Scan for the cell matching the given text and deliver its [X, Y] coordinate at center. 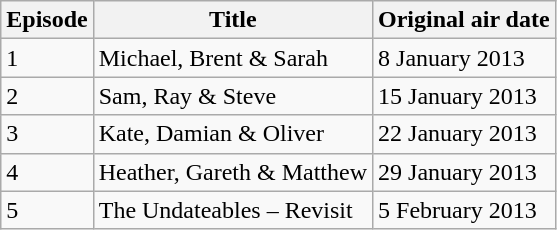
4 [47, 172]
Episode [47, 20]
5 [47, 210]
Title [232, 20]
5 February 2013 [464, 210]
8 January 2013 [464, 58]
Kate, Damian & Oliver [232, 134]
2 [47, 96]
Sam, Ray & Steve [232, 96]
Original air date [464, 20]
1 [47, 58]
3 [47, 134]
15 January 2013 [464, 96]
22 January 2013 [464, 134]
Heather, Gareth & Matthew [232, 172]
29 January 2013 [464, 172]
Michael, Brent & Sarah [232, 58]
The Undateables – Revisit [232, 210]
